Search for the cell housing the specified text and yield its (x, y) center coordinate. 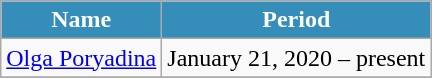
January 21, 2020 – present (296, 58)
Period (296, 20)
Name (82, 20)
Olga Poryadina (82, 58)
